Identify which cell holds the provided text, then report its (X, Y) central coordinate. 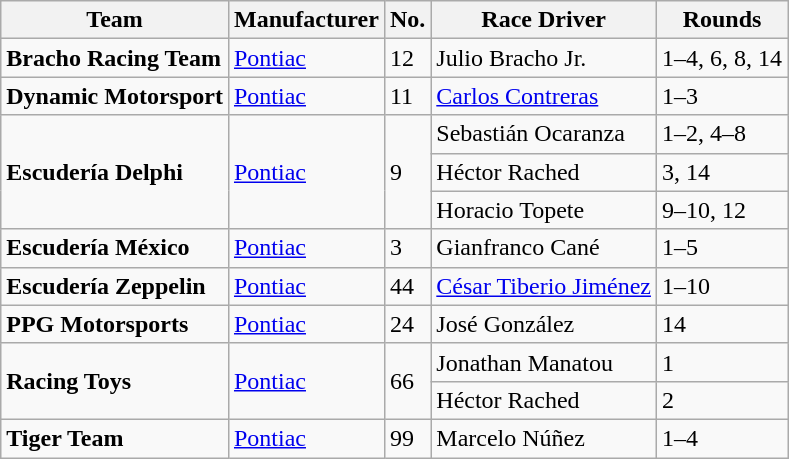
Sebastián Ocaranza (544, 134)
Rounds (722, 20)
Escudería México (115, 248)
Jonathan Manatou (544, 362)
1–2, 4–8 (722, 134)
Tiger Team (115, 438)
Racing Toys (115, 381)
1–4 (722, 438)
Manufacturer (306, 20)
2 (722, 400)
Race Driver (544, 20)
José González (544, 324)
1–10 (722, 286)
Team (115, 20)
1 (722, 362)
99 (407, 438)
Bracho Racing Team (115, 58)
11 (407, 96)
66 (407, 381)
44 (407, 286)
1–4, 6, 8, 14 (722, 58)
César Tiberio Jiménez (544, 286)
No. (407, 20)
14 (722, 324)
Horacio Topete (544, 210)
12 (407, 58)
PPG Motorsports (115, 324)
Escudería Delphi (115, 172)
1–3 (722, 96)
3 (407, 248)
Julio Bracho Jr. (544, 58)
Marcelo Núñez (544, 438)
9–10, 12 (722, 210)
24 (407, 324)
Escudería Zeppelin (115, 286)
Carlos Contreras (544, 96)
Gianfranco Cané (544, 248)
9 (407, 172)
3, 14 (722, 172)
Dynamic Motorsport (115, 96)
1–5 (722, 248)
